Pinpoint the cell where the given text exists, returning its (X, Y) midpoint coordinate. 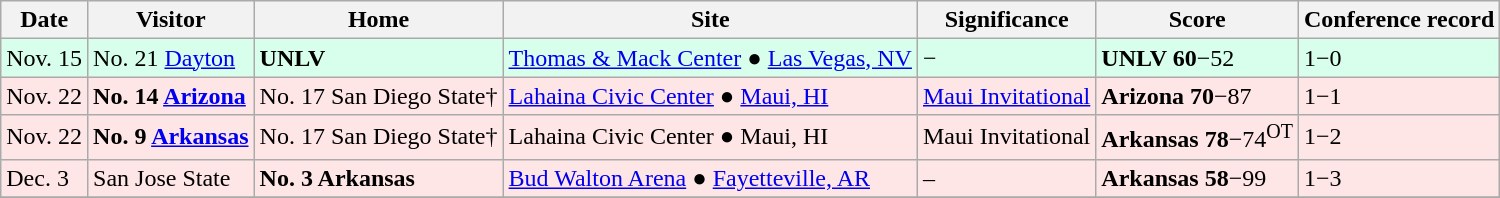
No. 9 Arkansas (171, 138)
No. 14 Arizona (171, 96)
− (1006, 58)
Arkansas 78−74OT (1198, 138)
San Jose State (171, 178)
Bud Walton Arena ● Fayetteville, AR (710, 178)
– (1006, 178)
Date (44, 20)
Nov. 15 (44, 58)
Thomas & Mack Center ● Las Vegas, NV (710, 58)
No. 3 Arkansas (378, 178)
1−0 (1398, 58)
Dec. 3 (44, 178)
1−2 (1398, 138)
Visitor (171, 20)
No. 21 Dayton (171, 58)
UNLV (378, 58)
Score (1198, 20)
Significance (1006, 20)
Site (710, 20)
1−1 (1398, 96)
Home (378, 20)
Arizona 70−87 (1198, 96)
1−3 (1398, 178)
Conference record (1398, 20)
Arkansas 58−99 (1198, 178)
UNLV 60−52 (1198, 58)
